Return (X, Y) of the center of cell containing provided text 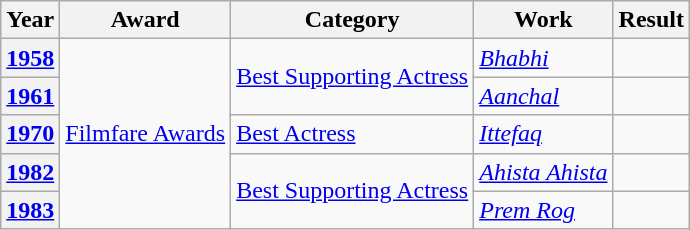
Bhabhi (544, 58)
1983 (30, 210)
Work (544, 20)
Best Actress (352, 134)
Award (146, 20)
Ahista Ahista (544, 172)
Category (352, 20)
Aanchal (544, 96)
1961 (30, 96)
Filmfare Awards (146, 134)
1970 (30, 134)
Prem Rog (544, 210)
Year (30, 20)
1958 (30, 58)
Result (651, 20)
1982 (30, 172)
Ittefaq (544, 134)
